For the text-containing cell, return its midpoint in (X, Y) coordinate format. 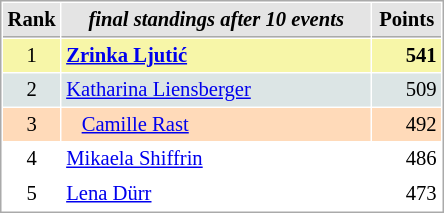
486 (406, 158)
Zrinka Ljutić (216, 56)
492 (406, 124)
Mikaela Shiffrin (216, 158)
1 (32, 56)
Rank (32, 20)
4 (32, 158)
5 (32, 194)
3 (32, 124)
Katharina Liensberger (216, 90)
Camille Rast (216, 124)
2 (32, 90)
473 (406, 194)
541 (406, 56)
Lena Dürr (216, 194)
final standings after 10 events (216, 20)
Points (406, 20)
509 (406, 90)
